Determine the (x, y) coordinate at the center of the cell enclosing the given text.  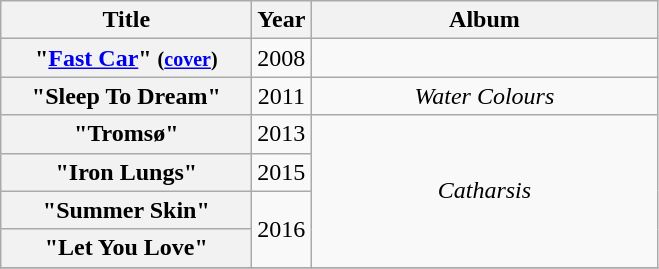
"Summer Skin" (126, 210)
"Let You Love" (126, 248)
"Fast Car" (cover) (126, 58)
2015 (282, 172)
Year (282, 20)
"Iron Lungs" (126, 172)
2011 (282, 96)
"Sleep To Dream" (126, 96)
2016 (282, 229)
Water Colours (484, 96)
Catharsis (484, 191)
Title (126, 20)
Album (484, 20)
"Tromsø" (126, 134)
2008 (282, 58)
2013 (282, 134)
